Output the [x, y] coordinate of the center of the cell containing the given text.  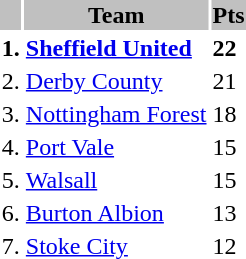
3. [10, 114]
1. [10, 48]
6. [10, 213]
Team [116, 15]
Port Vale [116, 147]
13 [228, 213]
Derby County [116, 81]
2. [10, 81]
Nottingham Forest [116, 114]
Sheffield United [116, 48]
Burton Albion [116, 213]
Walsall [116, 180]
Pts [228, 15]
4. [10, 147]
21 [228, 81]
22 [228, 48]
18 [228, 114]
5. [10, 180]
